From the cell containing the given text, extract its center point as (X, Y) coordinate. 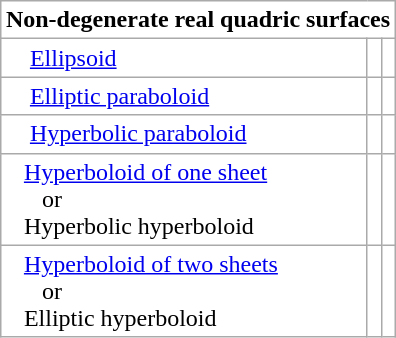
Elliptic paraboloid (184, 96)
Hyperboloid of one sheet or Hyperbolic hyperboloid (184, 199)
Hyperboloid of two sheets or Elliptic hyperboloid (184, 291)
Hyperbolic paraboloid (184, 134)
Ellipsoid (184, 58)
Non-degenerate real quadric surfaces (198, 20)
